Find where the given text appears and provide that cell's center as [X, Y] coordinate. 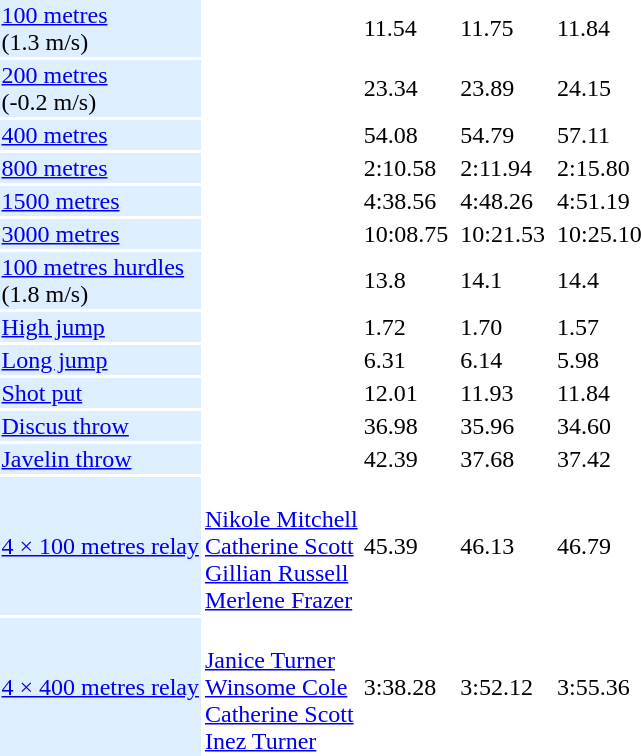
13.8 [406, 280]
23.89 [503, 88]
2:10.58 [406, 168]
100 metres hurdles (1.8 m/s) [100, 280]
35.96 [503, 426]
4 × 400 metres relay [100, 687]
11.54 [406, 28]
12.01 [406, 393]
11.75 [503, 28]
10:08.75 [406, 234]
Discus throw [100, 426]
54.79 [503, 135]
42.39 [406, 459]
1500 metres [100, 201]
23.34 [406, 88]
3:52.12 [503, 687]
Long jump [100, 360]
4:38.56 [406, 201]
200 metres (-0.2 m/s) [100, 88]
46.13 [503, 546]
36.98 [406, 426]
High jump [100, 327]
11.93 [503, 393]
4:48.26 [503, 201]
1.72 [406, 327]
100 metres (1.3 m/s) [100, 28]
800 metres [100, 168]
400 metres [100, 135]
Janice Turner Winsome Cole Catherine Scott Inez Turner [281, 687]
14.1 [503, 280]
2:11.94 [503, 168]
1.70 [503, 327]
4 × 100 metres relay [100, 546]
3000 metres [100, 234]
54.08 [406, 135]
6.31 [406, 360]
45.39 [406, 546]
Javelin throw [100, 459]
6.14 [503, 360]
Shot put [100, 393]
10:21.53 [503, 234]
37.68 [503, 459]
Nikole Mitchell Catherine Scott Gillian Russell Merlene Frazer [281, 546]
3:38.28 [406, 687]
